Detect which cell encompasses the target text, then output its [X, Y] center coordinate. 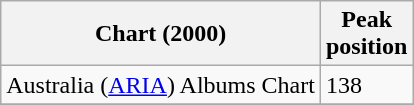
Chart (2000) [161, 34]
Peakposition [366, 34]
Australia (ARIA) Albums Chart [161, 85]
138 [366, 85]
